Extract the (x, y) coordinate from the center of the cell holding the provided text.  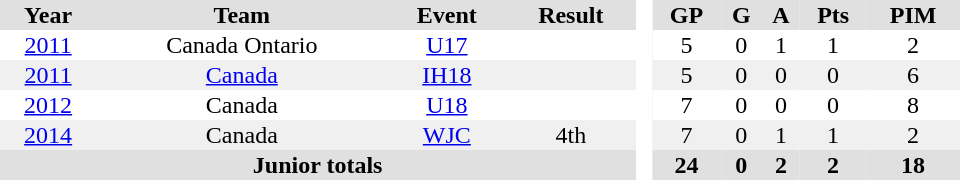
Result (570, 15)
PIM (913, 15)
Pts (833, 15)
Junior totals (318, 165)
WJC (446, 135)
6 (913, 75)
GP (686, 15)
Team (242, 15)
4th (570, 135)
Event (446, 15)
8 (913, 105)
2012 (48, 105)
24 (686, 165)
A (781, 15)
Year (48, 15)
U18 (446, 105)
2014 (48, 135)
U17 (446, 45)
G (742, 15)
18 (913, 165)
IH18 (446, 75)
Canada Ontario (242, 45)
